Output the [X, Y] coordinate of the center of the cell containing the given text.  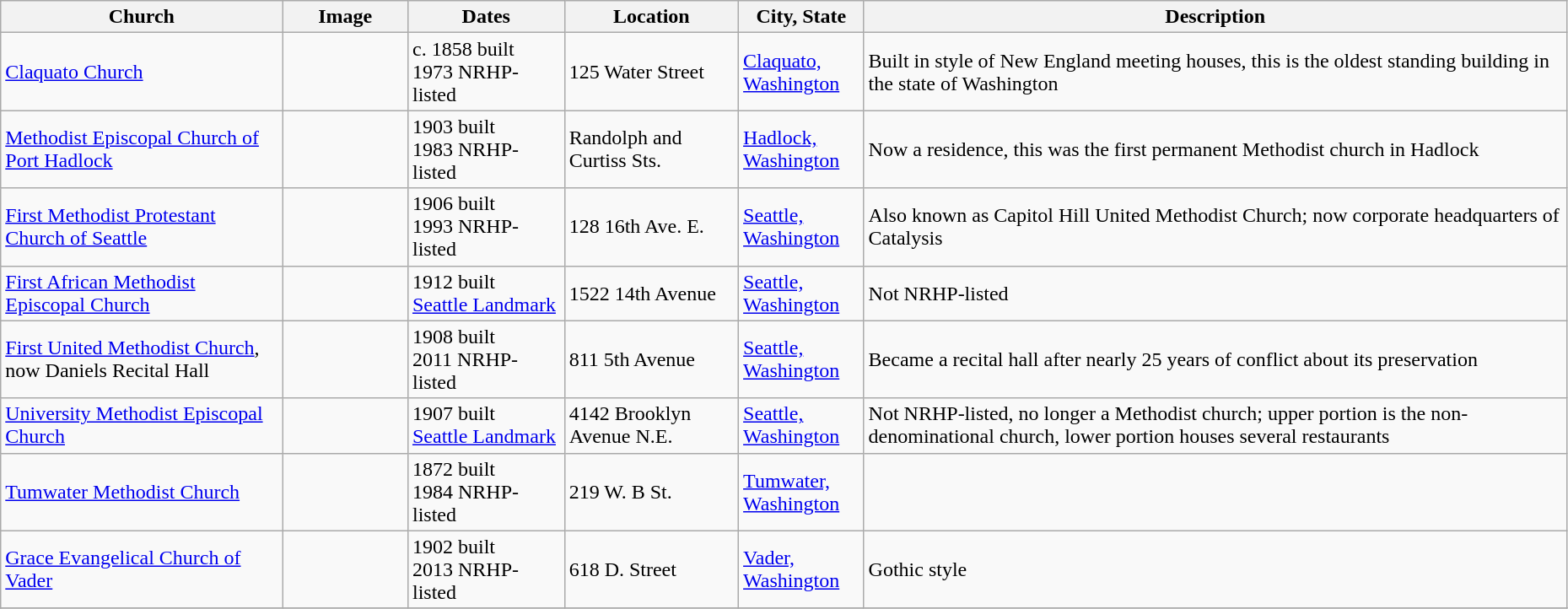
Vader, Washington [801, 569]
1908 built2011 NRHP-listed [486, 359]
Became a recital hall after nearly 25 years of conflict about its preservation [1215, 359]
Randolph and Curtiss Sts. [651, 149]
Location [651, 17]
Claquato Church [142, 72]
Claquato, Washington [801, 72]
Church [142, 17]
Image [346, 17]
Not NRHP-listed [1215, 294]
Tumwater Methodist Church [142, 492]
Gothic style [1215, 569]
128 16th Ave. E. [651, 227]
219 W. B St. [651, 492]
University Methodist Episcopal Church [142, 425]
Not NRHP-listed, no longer a Methodist church; upper portion is the non-denominational church, lower portion houses several restaurants [1215, 425]
Tumwater, Washington [801, 492]
Also known as Capitol Hill United Methodist Church; now corporate headquarters of Catalysis [1215, 227]
First African Methodist Episcopal Church [142, 294]
125 Water Street [651, 72]
811 5th Avenue [651, 359]
1907 builtSeattle Landmark [486, 425]
Dates [486, 17]
4142 Brooklyn Avenue N.E. [651, 425]
First United Methodist Church, now Daniels Recital Hall [142, 359]
618 D. Street [651, 569]
1912 builtSeattle Landmark [486, 294]
Hadlock, Washington [801, 149]
1522 14th Avenue [651, 294]
1902 built2013 NRHP-listed [486, 569]
1903 built1983 NRHP-listed [486, 149]
Grace Evangelical Church of Vader [142, 569]
Description [1215, 17]
First Methodist Protestant Church of Seattle [142, 227]
Built in style of New England meeting houses, this is the oldest standing building in the state of Washington [1215, 72]
City, State [801, 17]
Now a residence, this was the first permanent Methodist church in Hadlock [1215, 149]
c. 1858 built1973 NRHP-listed [486, 72]
Methodist Episcopal Church of Port Hadlock [142, 149]
1906 built1993 NRHP-listed [486, 227]
1872 built1984 NRHP-listed [486, 492]
